Find where the given text appears and provide that cell's center as [x, y] coordinate. 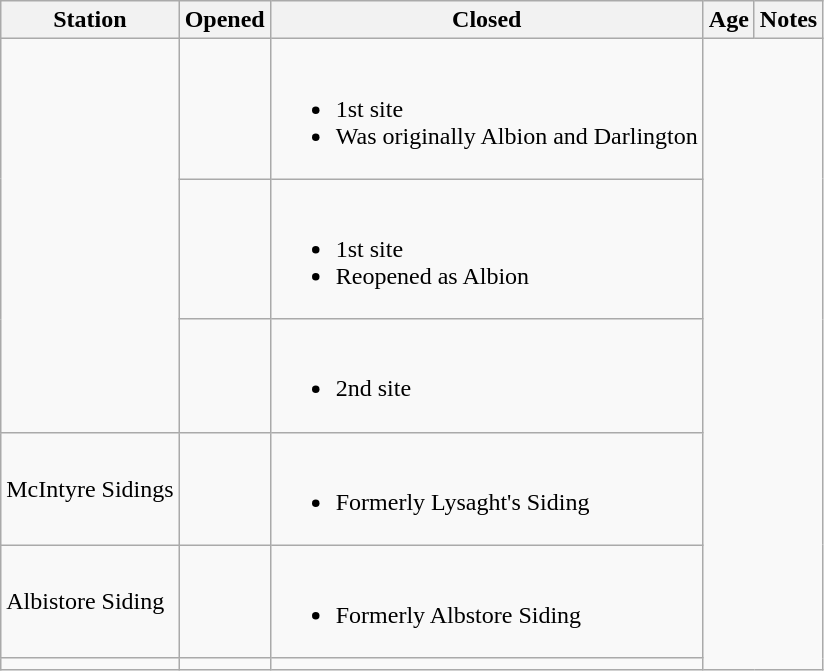
1st siteReopened as Albion [486, 249]
Closed [486, 20]
2nd site [486, 376]
Formerly Lysaght's Siding [486, 488]
Station [90, 20]
Albistore Siding [90, 602]
Notes [788, 20]
Age [728, 20]
1st siteWas originally Albion and Darlington [486, 109]
Opened [224, 20]
McIntyre Sidings [90, 488]
Formerly Albstore Siding [486, 602]
